From the cell containing the given text, extract its center point as [x, y] coordinate. 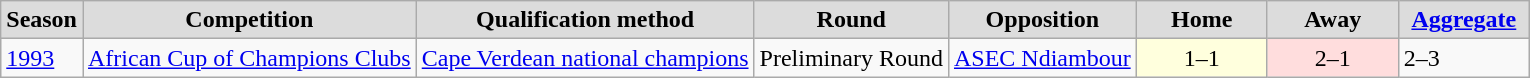
Opposition [1042, 20]
1–1 [1202, 58]
ASEC Ndiambour [1042, 58]
Home [1202, 20]
1993 [42, 58]
Round [851, 20]
2–1 [1332, 58]
Cape Verdean national champions [585, 58]
Qualification method [585, 20]
Preliminary Round [851, 58]
Aggregate [1464, 20]
Away [1332, 20]
Season [42, 20]
2–3 [1464, 58]
African Cup of Champions Clubs [249, 58]
Competition [249, 20]
